Pinpoint the cell where the given text exists, returning its (x, y) midpoint coordinate. 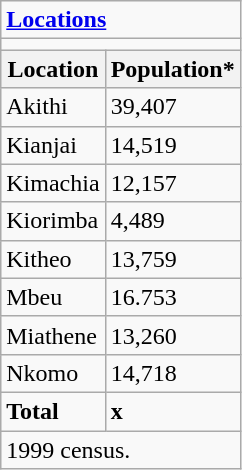
Kiorimba (53, 221)
14,519 (172, 145)
Kianjai (53, 145)
Locations (120, 20)
Location (53, 69)
13,260 (172, 335)
x (172, 411)
16.753 (172, 297)
Akithi (53, 107)
39,407 (172, 107)
Mbeu (53, 297)
Population* (172, 69)
Kimachia (53, 183)
4,489 (172, 221)
Total (53, 411)
Miathene (53, 335)
1999 census. (120, 449)
12,157 (172, 183)
Kitheo (53, 259)
Nkomo (53, 373)
14,718 (172, 373)
13,759 (172, 259)
